Return the [X, Y] coordinate for the center point of the cell that contains the specified text.  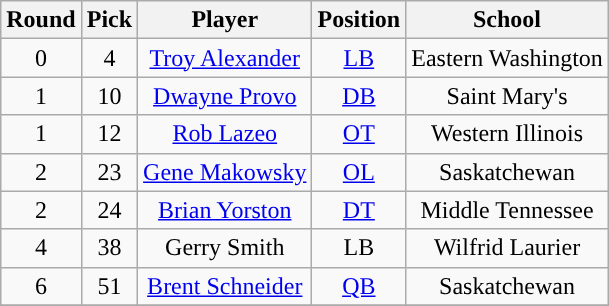
24 [109, 210]
Position [359, 20]
0 [41, 58]
DT [359, 210]
Dwayne Provo [225, 96]
10 [109, 96]
DB [359, 96]
OT [359, 134]
Pick [109, 20]
Player [225, 20]
Eastern Washington [508, 58]
6 [41, 286]
Round [41, 20]
QB [359, 286]
Saint Mary's [508, 96]
Rob Lazeo [225, 134]
Western Illinois [508, 134]
Middle Tennessee [508, 210]
12 [109, 134]
Gene Makowsky [225, 172]
23 [109, 172]
School [508, 20]
Troy Alexander [225, 58]
38 [109, 248]
OL [359, 172]
Brian Yorston [225, 210]
Wilfrid Laurier [508, 248]
51 [109, 286]
Brent Schneider [225, 286]
Gerry Smith [225, 248]
